Search for the cell housing the specified text and yield its [x, y] center coordinate. 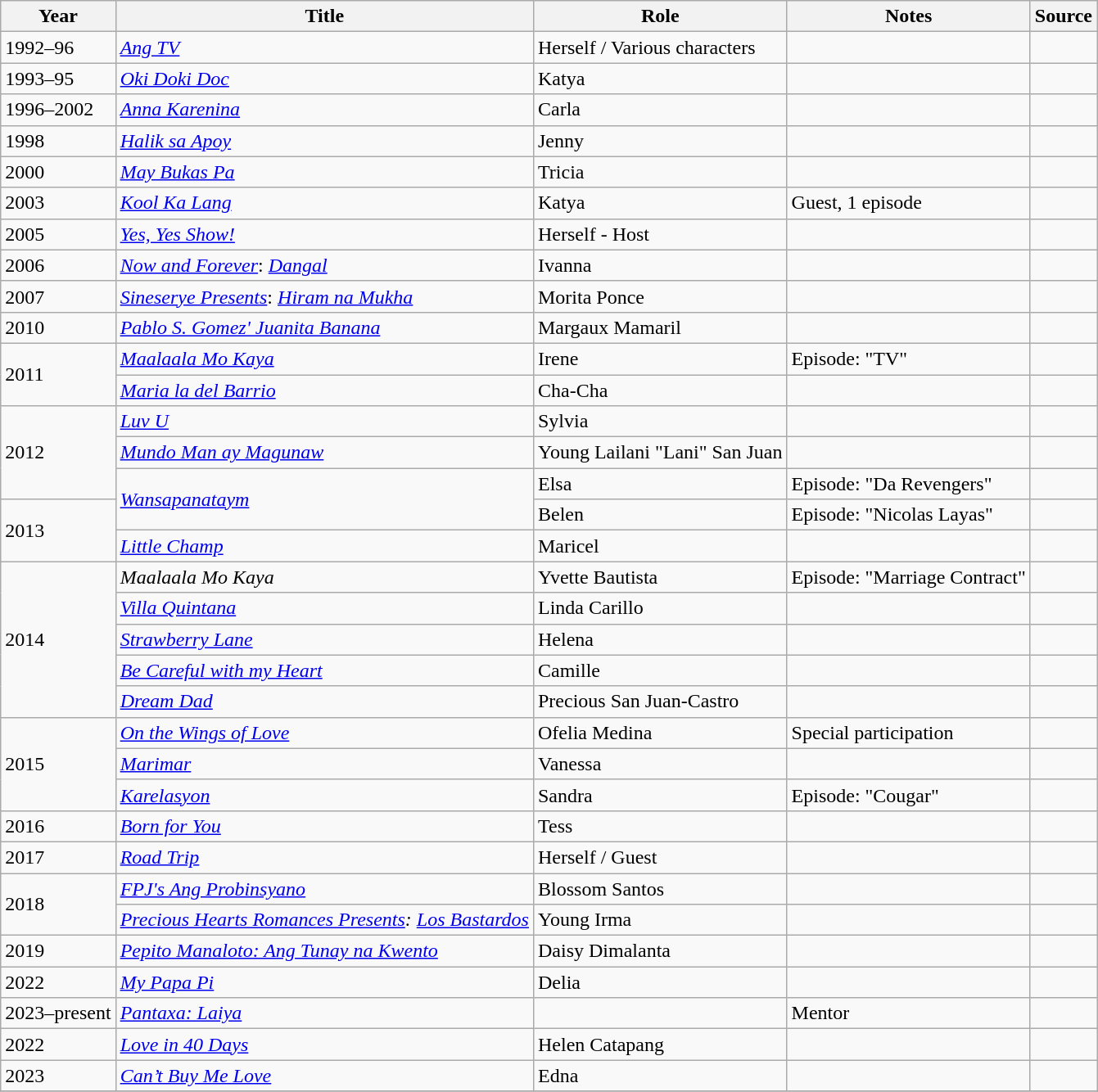
Ivanna [660, 265]
2006 [58, 265]
Edna [660, 1076]
Vanessa [660, 764]
Carla [660, 110]
Title [324, 16]
Irene [660, 359]
Road Trip [324, 857]
FPJ's Ang Probinsyano [324, 888]
Young Lailani "Lani" San Juan [660, 453]
Morita Ponce [660, 296]
On the Wings of Love [324, 733]
Luv U [324, 422]
Born for You [324, 826]
Episode: "Marriage Contract" [909, 577]
1996–2002 [58, 110]
Halik sa Apoy [324, 141]
Source [1063, 16]
Linda Carillo [660, 608]
2013 [58, 530]
2007 [58, 296]
Love in 40 Days [324, 1045]
Anna Karenina [324, 110]
Guest, 1 episode [909, 203]
Delia [660, 982]
2003 [58, 203]
Herself - Host [660, 234]
Margaux Mamaril [660, 327]
2014 [58, 639]
Maricel [660, 546]
Sineserye Presents: Hiram na Mukha [324, 296]
Villa Quintana [324, 608]
Sandra [660, 795]
Episode: "Da Revengers" [909, 484]
Episode: "Nicolas Layas" [909, 515]
2023–present [58, 1013]
Ang TV [324, 47]
2010 [58, 327]
Yes, Yes Show! [324, 234]
Belen [660, 515]
Special participation [909, 733]
1992–96 [58, 47]
Helen Catapang [660, 1045]
Year [58, 16]
Now and Forever: Dangal [324, 265]
Wansapanataym [324, 499]
Marimar [324, 764]
Young Irma [660, 920]
Little Champ [324, 546]
Episode: "TV" [909, 359]
2000 [58, 172]
Mentor [909, 1013]
Dream Dad [324, 702]
Episode: "Cougar" [909, 795]
Precious San Juan-Castro [660, 702]
Blossom Santos [660, 888]
Tess [660, 826]
2019 [58, 951]
2011 [58, 374]
Notes [909, 16]
Sylvia [660, 422]
Helena [660, 639]
Role [660, 16]
1998 [58, 141]
Kool Ka Lang [324, 203]
Daisy Dimalanta [660, 951]
Pantaxa: Laiya [324, 1013]
Maria la del Barrio [324, 390]
2005 [58, 234]
Be Careful with my Heart [324, 670]
2023 [58, 1076]
2015 [58, 764]
Jenny [660, 141]
Yvette Bautista [660, 577]
2017 [58, 857]
Pepito Manaloto: Ang Tunay na Kwento [324, 951]
Can’t Buy Me Love [324, 1076]
My Papa Pi [324, 982]
2016 [58, 826]
1993–95 [58, 79]
2012 [58, 453]
Precious Hearts Romances Presents: Los Bastardos [324, 920]
Tricia [660, 172]
Mundo Man ay Magunaw [324, 453]
Ofelia Medina [660, 733]
May Bukas Pa [324, 172]
Pablo S. Gomez' Juanita Banana [324, 327]
Elsa [660, 484]
Strawberry Lane [324, 639]
Herself / Various characters [660, 47]
Herself / Guest [660, 857]
Cha-Cha [660, 390]
Camille [660, 670]
Karelasyon [324, 795]
Oki Doki Doc [324, 79]
2018 [58, 904]
